Extract the [x, y] coordinate from the center of the cell holding the provided text.  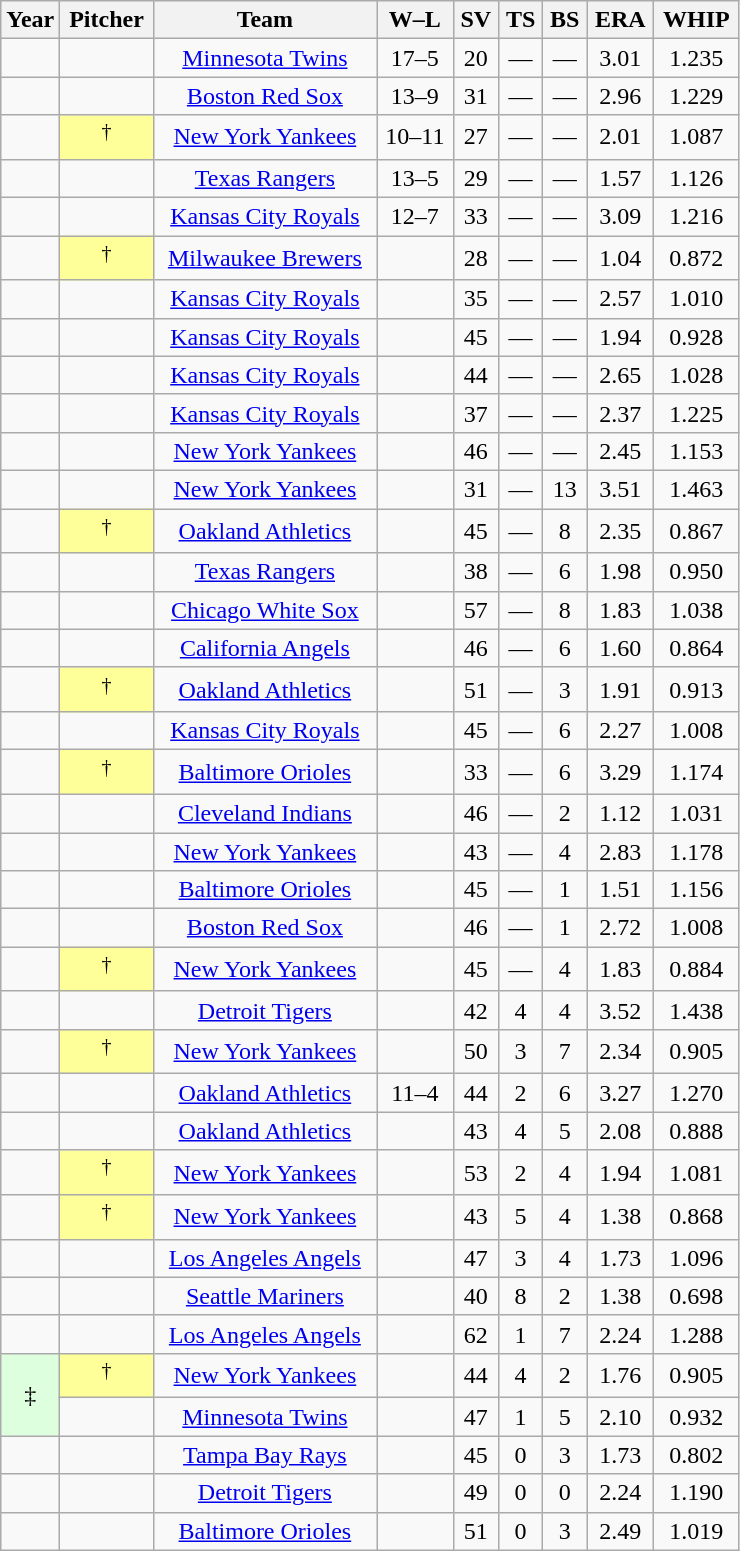
2.57 [620, 299]
1.081 [696, 1172]
1.153 [696, 451]
3.51 [620, 489]
1.288 [696, 1334]
1.235 [696, 58]
1.096 [696, 1258]
13 [565, 489]
California Angels [264, 648]
Seattle Mariners [264, 1296]
1.216 [696, 217]
62 [476, 1334]
2.08 [620, 1131]
0.950 [696, 572]
57 [476, 610]
27 [476, 138]
35 [476, 299]
0.867 [696, 532]
1.04 [620, 258]
1.038 [696, 610]
1.178 [696, 852]
2.37 [620, 413]
3.01 [620, 58]
1.190 [696, 1493]
0.932 [696, 1417]
1.031 [696, 813]
10–11 [415, 138]
2.96 [620, 96]
1.51 [620, 890]
53 [476, 1172]
TS [521, 20]
3.52 [620, 1010]
0.913 [696, 690]
BS [565, 20]
2.83 [620, 852]
13–9 [415, 96]
1.087 [696, 138]
37 [476, 413]
Chicago White Sox [264, 610]
0.802 [696, 1455]
1.225 [696, 413]
0.864 [696, 648]
2.10 [620, 1417]
50 [476, 1052]
Pitcher [106, 20]
SV [476, 20]
Team [264, 20]
0.868 [696, 1218]
1.270 [696, 1093]
2.01 [620, 138]
1.60 [620, 648]
2.65 [620, 375]
0.884 [696, 970]
12–7 [415, 217]
1.98 [620, 572]
2.49 [620, 1531]
29 [476, 178]
‡ [30, 1394]
17–5 [415, 58]
2.45 [620, 451]
1.57 [620, 178]
0.928 [696, 337]
3.29 [620, 772]
2.34 [620, 1052]
42 [476, 1010]
20 [476, 58]
38 [476, 572]
0.872 [696, 258]
28 [476, 258]
Tampa Bay Rays [264, 1455]
Cleveland Indians [264, 813]
1.174 [696, 772]
WHIP [696, 20]
3.09 [620, 217]
W–L [415, 20]
1.028 [696, 375]
1.156 [696, 890]
1.229 [696, 96]
13–5 [415, 178]
Year [30, 20]
Milwaukee Brewers [264, 258]
1.126 [696, 178]
3.27 [620, 1093]
0.698 [696, 1296]
1.010 [696, 299]
1.12 [620, 813]
11–4 [415, 1093]
2.27 [620, 731]
2.72 [620, 928]
40 [476, 1296]
0.888 [696, 1131]
2.35 [620, 532]
ERA [620, 20]
1.438 [696, 1010]
1.019 [696, 1531]
1.463 [696, 489]
1.76 [620, 1376]
49 [476, 1493]
1.91 [620, 690]
